From the cell containing the given text, extract its center point as [X, Y] coordinate. 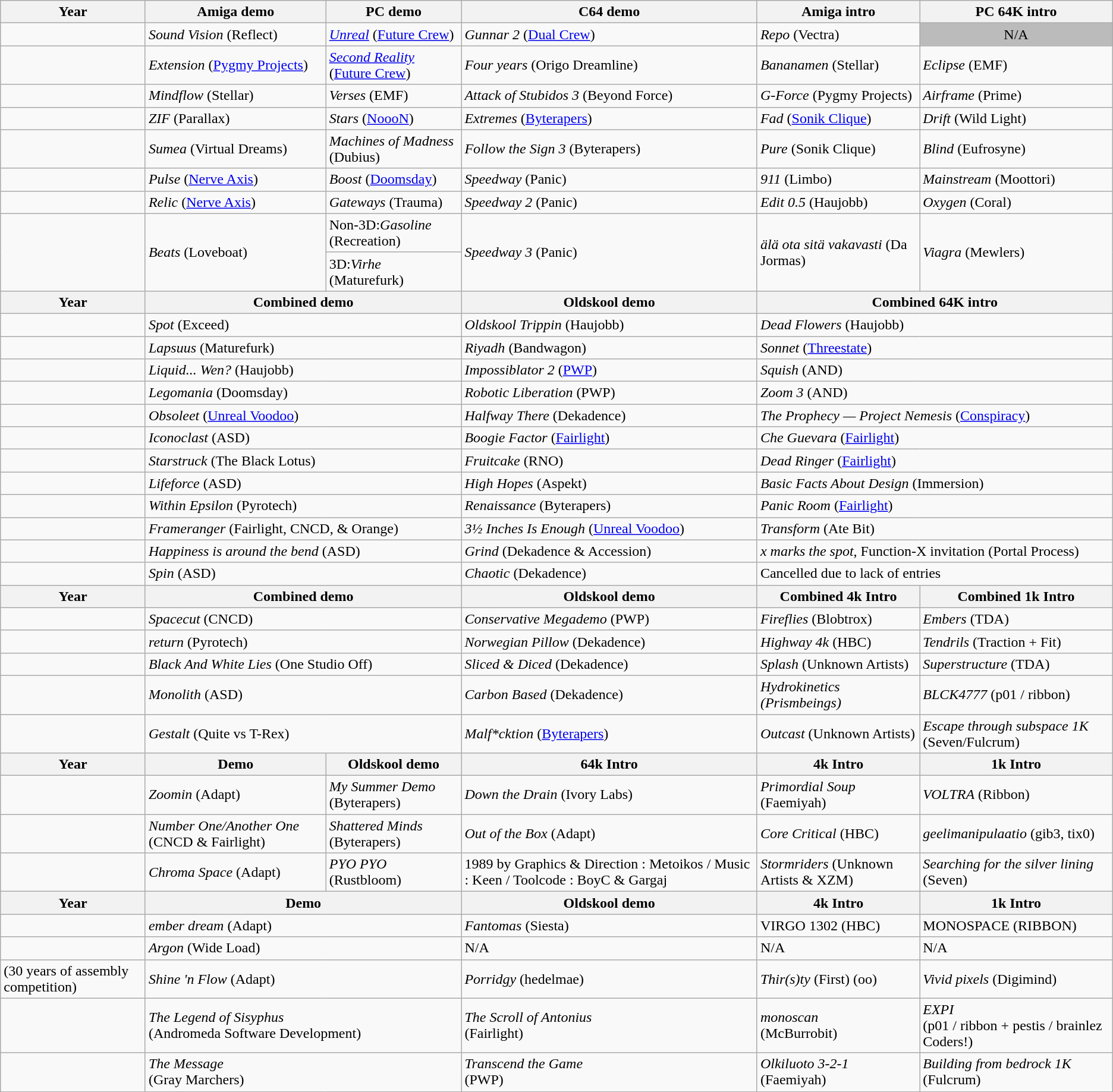
Spacecut (CNCD) [303, 619]
Out of the Box (Adapt) [609, 833]
Transcend the Game(PWP) [609, 1072]
Impossiblator 2 (PWP) [609, 370]
Norwegian Pillow (Dekadence) [609, 641]
Olkiluoto 3-2-1(Faemiyah) [838, 1072]
Sound Vision (Reflect) [235, 34]
Fireflies (Blobtrox) [838, 619]
Embers (TDA) [1016, 619]
Gestalt (Quite vs T-Rex) [303, 734]
Malf*cktion (Byterapers) [609, 734]
Thir(s)ty (First) (oo) [838, 978]
Chaotic (Dekadence) [609, 574]
Pulse (Nerve Axis) [235, 180]
Gunnar 2 (Dual Crew) [609, 34]
Machines of Madness (Dubius) [394, 149]
Zoomin (Adapt) [235, 795]
Pure (Sonik Clique) [838, 149]
Fruitcake (RNO) [609, 461]
Searching for the silver lining (Seven) [1016, 873]
Panic Room (Fairlight) [935, 506]
Monolith (ASD) [303, 694]
Hydrokinetics (Prismbeings) [838, 694]
Escape through subspace 1K (Seven/Fulcrum) [1016, 734]
EXPI(p01 / ribbon + pestis / brainlez Coders!) [1016, 1025]
Airframe (Prime) [1016, 96]
Amiga demo [235, 12]
Spot (Exceed) [303, 325]
x marks the spot, Function-X invitation (Portal Process) [935, 551]
Lifeforce (ASD) [303, 483]
Legomania (Doomsday) [303, 393]
VIRGO 1302 (HBC) [838, 926]
High Hopes (Aspekt) [609, 483]
Grind (Dekadence & Accession) [609, 551]
Frameranger (Fairlight, CNCD, & Orange) [303, 528]
Stormriders (Unknown Artists & XZM) [838, 873]
Combined 64K intro [935, 302]
Che Guevara (Fairlight) [935, 438]
ember dream (Adapt) [303, 926]
Number One/Another One (CNCD & Fairlight) [235, 833]
Four years (Origo Dreamline) [609, 65]
Lapsuus (Maturefurk) [303, 348]
Starstruck (The Black Lotus) [303, 461]
Bananamen (Stellar) [838, 65]
Vivid pixels (Digimind) [1016, 978]
Carbon Based (Dekadence) [609, 694]
Renaissance (Byterapers) [609, 506]
Conservative Megademo (PWP) [609, 619]
Follow the Sign 3 (Byterapers) [609, 149]
Spin (ASD) [303, 574]
Boost (Doomsday) [394, 180]
Relic (Nerve Axis) [235, 202]
Basic Facts About Design (Immersion) [935, 483]
älä ota sitä vakavasti (Da Jormas) [838, 252]
Happiness is around the bend (ASD) [303, 551]
Riyadh (Bandwagon) [609, 348]
Down the Drain (Ivory Labs) [609, 795]
Boogie Factor (Fairlight) [609, 438]
Superstructure (TDA) [1016, 664]
Obsoleet (Unreal Voodoo) [303, 416]
Shine 'n Flow (Adapt) [303, 978]
911 (Limbo) [838, 180]
Sumea (Virtual Dreams) [235, 149]
Fantomas (Siesta) [609, 926]
Speedway (Panic) [609, 180]
The Legend of Sisyphus(Andromeda Software Development) [303, 1025]
Highway 4k (HBC) [838, 641]
geelimanipulaatio (gib3, tix0) [1016, 833]
Mainstream (Moottori) [1016, 180]
Iconoclast (ASD) [303, 438]
Blind (Eufrosyne) [1016, 149]
Halfway There (Dekadence) [609, 416]
Robotic Liberation (PWP) [609, 393]
Second Reality (Future Crew) [394, 65]
ZIF (Parallax) [235, 118]
Primordial Soup (Faemiyah) [838, 795]
Fad (Sonik Clique) [838, 118]
1989 by Graphics & Direction : Metoikos / Music : Keen / Toolcode : BoyC & Gargaj [609, 873]
Extension (Pygmy Projects) [235, 65]
VOLTRA (Ribbon) [1016, 795]
Extremes (Byterapers) [609, 118]
Beats (Loveboat) [235, 252]
Mindflow (Stellar) [235, 96]
Eclipse (EMF) [1016, 65]
G-Force (Pygmy Projects) [838, 96]
Repo (Vectra) [838, 34]
Outcast (Unknown Artists) [838, 734]
Edit 0.5 (Haujobb) [838, 202]
The Scroll of Antonius(Fairlight) [609, 1025]
Drift (Wild Light) [1016, 118]
MONOSPACE (RIBBON) [1016, 926]
Non-3D:Gasoline (Recreation) [394, 233]
Argon (Wide Load) [303, 948]
My Summer Demo (Byterapers) [394, 795]
Within Epsilon (Pyrotech) [303, 506]
BLCK4777 (p01 / ribbon) [1016, 694]
PC demo [394, 12]
Core Critical (HBC) [838, 833]
monoscan(McBurrobit) [838, 1025]
Speedway 3 (Panic) [609, 252]
Dead Ringer (Fairlight) [935, 461]
return (Pyrotech) [303, 641]
3½ Inches Is Enough (Unreal Voodoo) [609, 528]
PYO PYO (Rustbloom) [394, 873]
Cancelled due to lack of entries [935, 574]
Zoom 3 (AND) [935, 393]
C64 demo [609, 12]
Sonnet (Threestate) [935, 348]
Stars (NoooN) [394, 118]
Porridgy (hedelmae) [609, 978]
Verses (EMF) [394, 96]
The Message(Gray Marchers) [303, 1072]
Amiga intro [838, 12]
Shattered Minds (Byterapers) [394, 833]
Liquid... Wen? (Haujobb) [303, 370]
The Prophecy — Project Nemesis (Conspiracy) [935, 416]
Gateways (Trauma) [394, 202]
Viagra (Mewlers) [1016, 252]
Unreal (Future Crew) [394, 34]
Sliced & Diced (Dekadence) [609, 664]
PC 64K intro [1016, 12]
Squish (AND) [935, 370]
Combined 1k Intro [1016, 596]
Dead Flowers (Haujobb) [935, 325]
Tendrils (Traction + Fit) [1016, 641]
Chroma Space (Adapt) [235, 873]
3D:Virhe (Maturefurk) [394, 271]
64k Intro [609, 764]
Attack of Stubidos 3 (Beyond Force) [609, 96]
Black And White Lies (One Studio Off) [303, 664]
Combined 4k Intro [838, 596]
Oxygen (Coral) [1016, 202]
Splash (Unknown Artists) [838, 664]
Oldskool Trippin (Haujobb) [609, 325]
Transform (Ate Bit) [935, 528]
Building from bedrock 1K(Fulcrum) [1016, 1072]
Speedway 2 (Panic) [609, 202]
(30 years of assembly competition) [73, 978]
